Determine the (X, Y) coordinate at the center of the cell enclosing the given text.  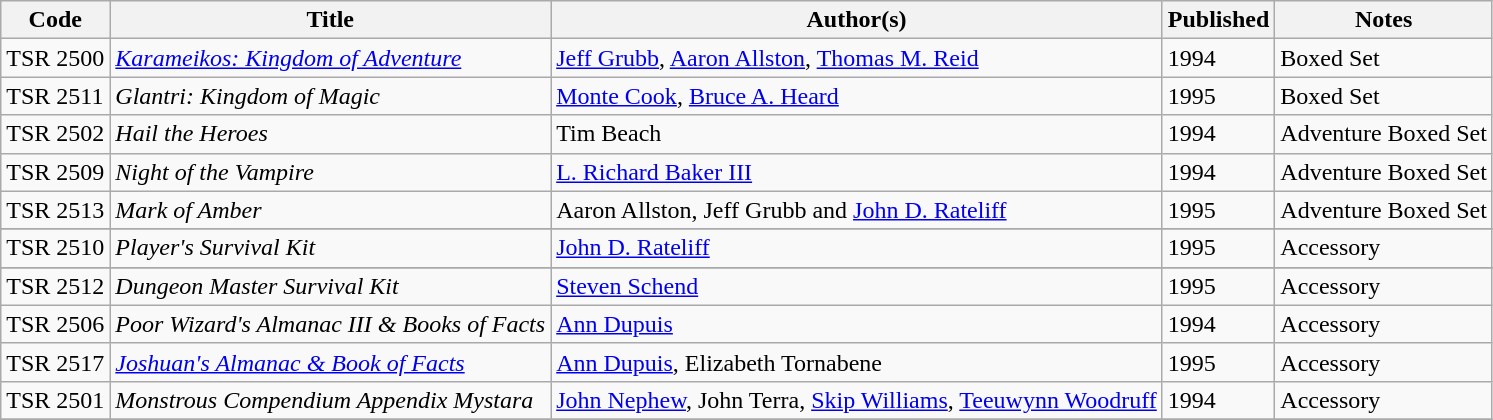
TSR 2510 (56, 248)
TSR 2511 (56, 96)
TSR 2513 (56, 210)
Joshuan's Almanac & Book of Facts (330, 362)
TSR 2509 (56, 172)
TSR 2500 (56, 58)
Notes (1384, 20)
Aaron Allston, Jeff Grubb and John D. Rateliff (857, 210)
Author(s) (857, 20)
TSR 2506 (56, 324)
Jeff Grubb, Aaron Allston, Thomas M. Reid (857, 58)
Karameikos: Kingdom of Adventure (330, 58)
L. Richard Baker III (857, 172)
John Nephew, John Terra, Skip Williams, Teeuwynn Woodruff (857, 400)
Night of the Vampire (330, 172)
Poor Wizard's Almanac III & Books of Facts (330, 324)
TSR 2502 (56, 134)
Glantri: Kingdom of Magic (330, 96)
Monte Cook, Bruce A. Heard (857, 96)
TSR 2517 (56, 362)
Dungeon Master Survival Kit (330, 286)
Tim Beach (857, 134)
TSR 2501 (56, 400)
Title (330, 20)
Steven Schend (857, 286)
Hail the Heroes (330, 134)
Player's Survival Kit (330, 248)
Monstrous Compendium Appendix Mystara (330, 400)
Mark of Amber (330, 210)
TSR 2512 (56, 286)
Code (56, 20)
Published (1218, 20)
Ann Dupuis, Elizabeth Tornabene (857, 362)
John D. Rateliff (857, 248)
Ann Dupuis (857, 324)
